Capture the cell that displays the provided text and extract its (X, Y) central coordinate. 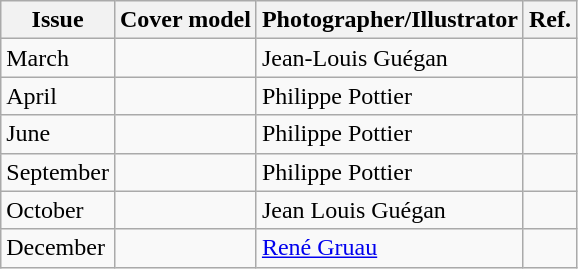
Cover model (185, 20)
Jean-Louis Guégan (390, 58)
September (58, 172)
Photographer/Illustrator (390, 20)
October (58, 210)
April (58, 96)
René Gruau (390, 248)
Issue (58, 20)
June (58, 134)
March (58, 58)
December (58, 248)
Ref. (550, 20)
Jean Louis Guégan (390, 210)
